Scan for the cell matching the given text and deliver its (x, y) coordinate at center. 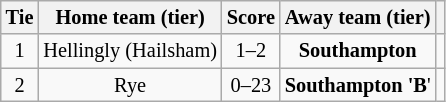
Southampton (358, 51)
Score (251, 17)
Tie (20, 17)
Hellingly (Hailsham) (130, 51)
0–23 (251, 85)
Southampton 'B' (358, 85)
2 (20, 85)
1–2 (251, 51)
Rye (130, 85)
1 (20, 51)
Home team (tier) (130, 17)
Away team (tier) (358, 17)
